Scan for the cell matching the given text and deliver its [x, y] coordinate at center. 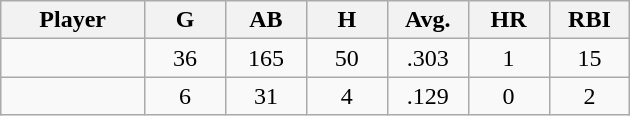
G [186, 20]
RBI [590, 20]
36 [186, 58]
4 [346, 96]
H [346, 20]
165 [266, 58]
15 [590, 58]
50 [346, 58]
.129 [428, 96]
HR [508, 20]
6 [186, 96]
0 [508, 96]
1 [508, 58]
31 [266, 96]
AB [266, 20]
2 [590, 96]
Player [73, 20]
Avg. [428, 20]
.303 [428, 58]
